Return (X, Y) of the center of cell containing provided text 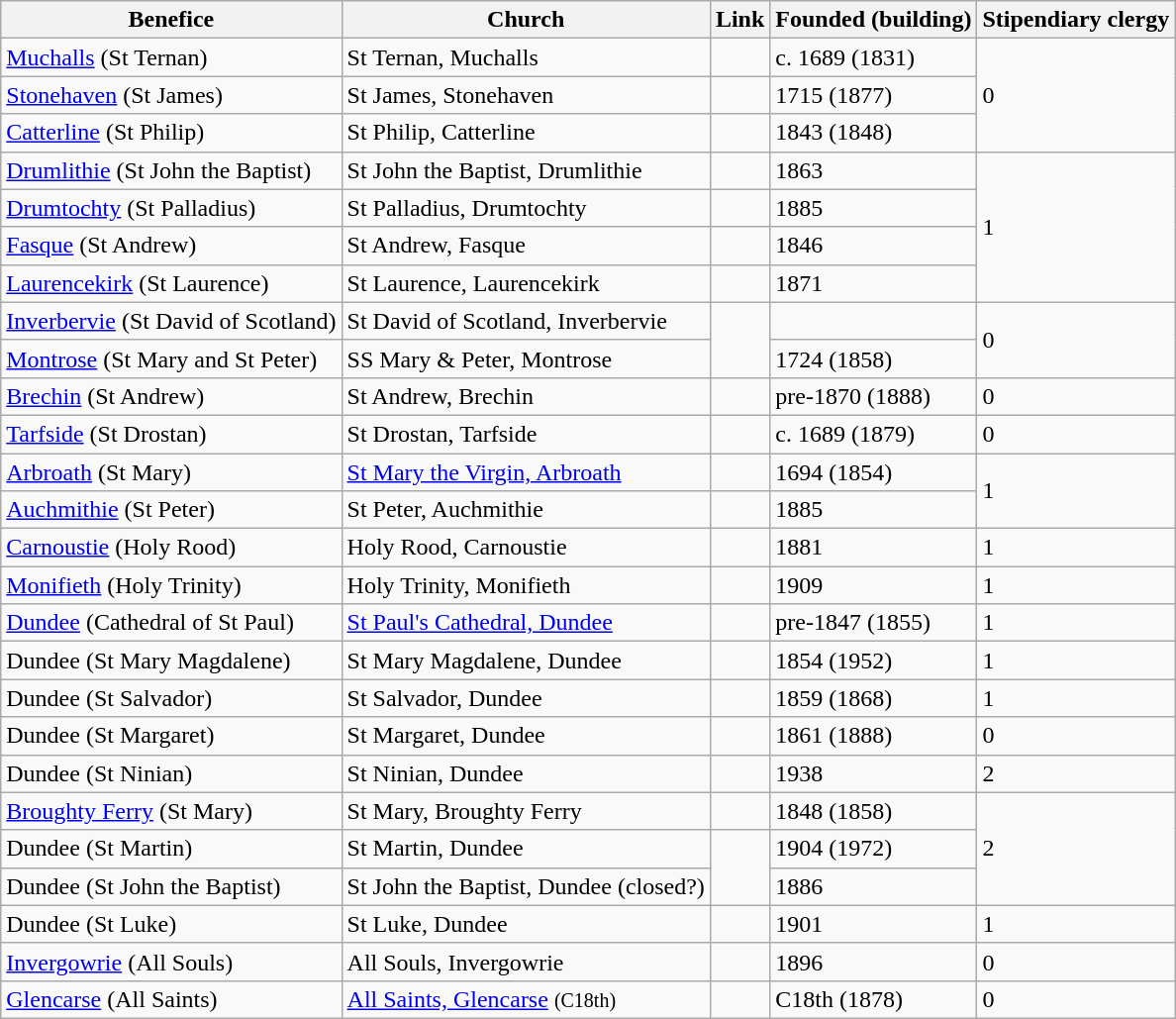
Inverbervie (St David of Scotland) (171, 321)
Drumlithie (St John the Baptist) (171, 170)
1871 (873, 283)
St Drostan, Tarfside (526, 434)
St Ninian, Dundee (526, 773)
Glencarse (All Saints) (171, 999)
1909 (873, 585)
Dundee (St John the Baptist) (171, 886)
1861 (1888) (873, 736)
All Saints, Glencarse (C18th) (526, 999)
St Mary, Broughty Ferry (526, 811)
1863 (873, 170)
1846 (873, 246)
St Mary Magdalene, Dundee (526, 661)
Dundee (St Margaret) (171, 736)
Dundee (St Martin) (171, 849)
St John the Baptist, Drumlithie (526, 170)
St Andrew, Brechin (526, 396)
Monifieth (Holy Trinity) (171, 585)
Holy Rood, Carnoustie (526, 548)
St Laurence, Laurencekirk (526, 283)
St Margaret, Dundee (526, 736)
Stipendiary clergy (1076, 20)
St John the Baptist, Dundee (closed?) (526, 886)
1881 (873, 548)
1843 (1848) (873, 133)
St Salvador, Dundee (526, 698)
1901 (873, 924)
1938 (873, 773)
Carnoustie (Holy Rood) (171, 548)
Fasque (St Andrew) (171, 246)
Catterline (St Philip) (171, 133)
Stonehaven (St James) (171, 95)
C18th (1878) (873, 999)
Broughty Ferry (St Mary) (171, 811)
Laurencekirk (St Laurence) (171, 283)
St James, Stonehaven (526, 95)
1886 (873, 886)
Holy Trinity, Monifieth (526, 585)
1715 (1877) (873, 95)
1724 (1858) (873, 358)
1859 (1868) (873, 698)
1904 (1972) (873, 849)
c. 1689 (1879) (873, 434)
St Philip, Catterline (526, 133)
Invergowrie (All Souls) (171, 962)
Dundee (St Salvador) (171, 698)
Dundee (St Mary Magdalene) (171, 661)
Dundee (St Luke) (171, 924)
Arbroath (St Mary) (171, 472)
St David of Scotland, Inverbervie (526, 321)
St Mary the Virgin, Arbroath (526, 472)
Church (526, 20)
1854 (1952) (873, 661)
St Palladius, Drumtochty (526, 208)
St Martin, Dundee (526, 849)
1896 (873, 962)
St Ternan, Muchalls (526, 57)
St Andrew, Fasque (526, 246)
Auchmithie (St Peter) (171, 510)
Dundee (St Ninian) (171, 773)
Brechin (St Andrew) (171, 396)
Montrose (St Mary and St Peter) (171, 358)
1848 (1858) (873, 811)
1694 (1854) (873, 472)
SS Mary & Peter, Montrose (526, 358)
Dundee (Cathedral of St Paul) (171, 623)
St Paul's Cathedral, Dundee (526, 623)
pre-1870 (1888) (873, 396)
Benefice (171, 20)
Founded (building) (873, 20)
Link (739, 20)
St Peter, Auchmithie (526, 510)
St Luke, Dundee (526, 924)
Tarfside (St Drostan) (171, 434)
All Souls, Invergowrie (526, 962)
pre-1847 (1855) (873, 623)
Drumtochty (St Palladius) (171, 208)
c. 1689 (1831) (873, 57)
Muchalls (St Ternan) (171, 57)
